Find where the given text appears and provide that cell's center as (x, y) coordinate. 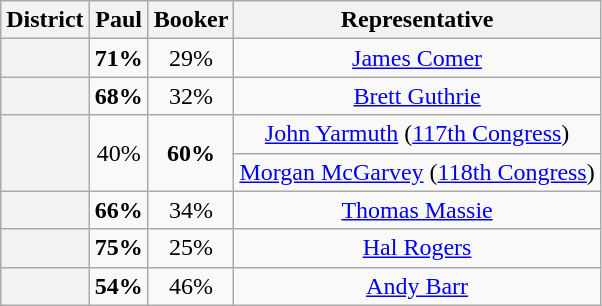
Paul (118, 20)
75% (118, 248)
Brett Guthrie (417, 96)
Thomas Massie (417, 210)
John Yarmuth (117th Congress) (417, 134)
James Comer (417, 58)
29% (191, 58)
32% (191, 96)
34% (191, 210)
54% (118, 286)
66% (118, 210)
40% (118, 153)
District (45, 20)
46% (191, 286)
68% (118, 96)
Morgan McGarvey (118th Congress) (417, 172)
Booker (191, 20)
60% (191, 153)
25% (191, 248)
Representative (417, 20)
Andy Barr (417, 286)
71% (118, 58)
Hal Rogers (417, 248)
